Detect which cell encompasses the target text, then output its [x, y] center coordinate. 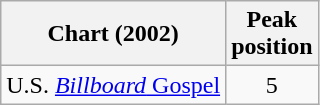
Chart (2002) [114, 34]
U.S. Billboard Gospel [114, 85]
Peakposition [272, 34]
5 [272, 85]
